Detect which cell encompasses the target text, then output its (X, Y) center coordinate. 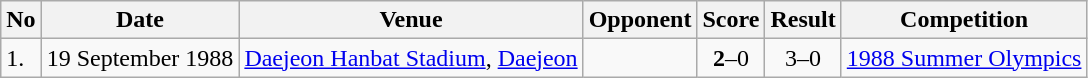
3–0 (803, 58)
No (21, 20)
Result (803, 20)
Competition (964, 20)
Date (140, 20)
19 September 1988 (140, 58)
2–0 (731, 58)
1988 Summer Olympics (964, 58)
1. (21, 58)
Venue (411, 20)
Daejeon Hanbat Stadium, Daejeon (411, 58)
Score (731, 20)
Opponent (640, 20)
